Return [X, Y] of the center of cell containing provided text 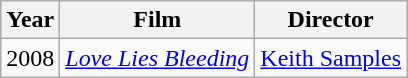
Film [158, 20]
2008 [30, 58]
Year [30, 20]
Director [331, 20]
Love Lies Bleeding [158, 58]
Keith Samples [331, 58]
